Extract the (X, Y) coordinate from the center of the cell holding the provided text.  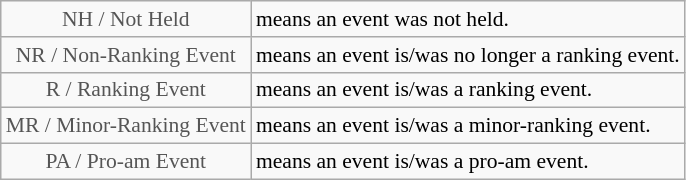
R / Ranking Event (126, 90)
means an event is/was a ranking event. (468, 90)
means an event is/was no longer a ranking event. (468, 55)
NH / Not Held (126, 19)
means an event was not held. (468, 19)
means an event is/was a minor-ranking event. (468, 126)
PA / Pro-am Event (126, 162)
MR / Minor-Ranking Event (126, 126)
NR / Non-Ranking Event (126, 55)
means an event is/was a pro-am event. (468, 162)
